Return (x, y) of the center of cell containing provided text 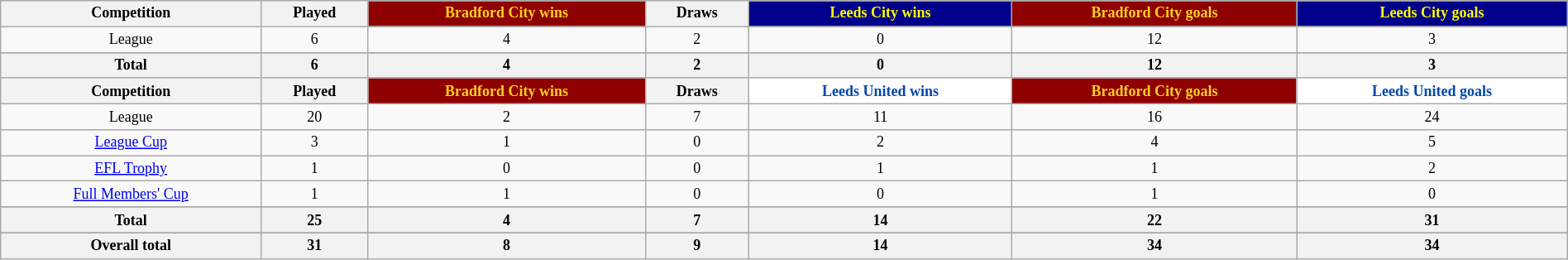
5 (1432, 142)
Leeds City wins (880, 13)
Overall total (131, 245)
11 (880, 116)
Full Members' Cup (131, 194)
25 (314, 220)
Leeds City goals (1432, 13)
9 (696, 245)
24 (1432, 116)
EFL Trophy (131, 169)
22 (1154, 220)
20 (314, 116)
16 (1154, 116)
8 (507, 245)
League Cup (131, 142)
Leeds United goals (1432, 91)
Leeds United wins (880, 91)
